Locate the cell with the specified text and output its [x, y] center coordinate. 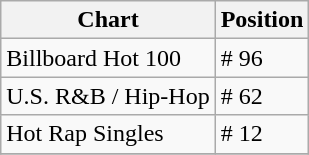
Position [262, 20]
U.S. R&B / Hip-Hop [108, 96]
# 12 [262, 134]
# 96 [262, 58]
Hot Rap Singles [108, 134]
Billboard Hot 100 [108, 58]
# 62 [262, 96]
Chart [108, 20]
